Determine the (X, Y) coordinate at the center of the cell enclosing the given text.  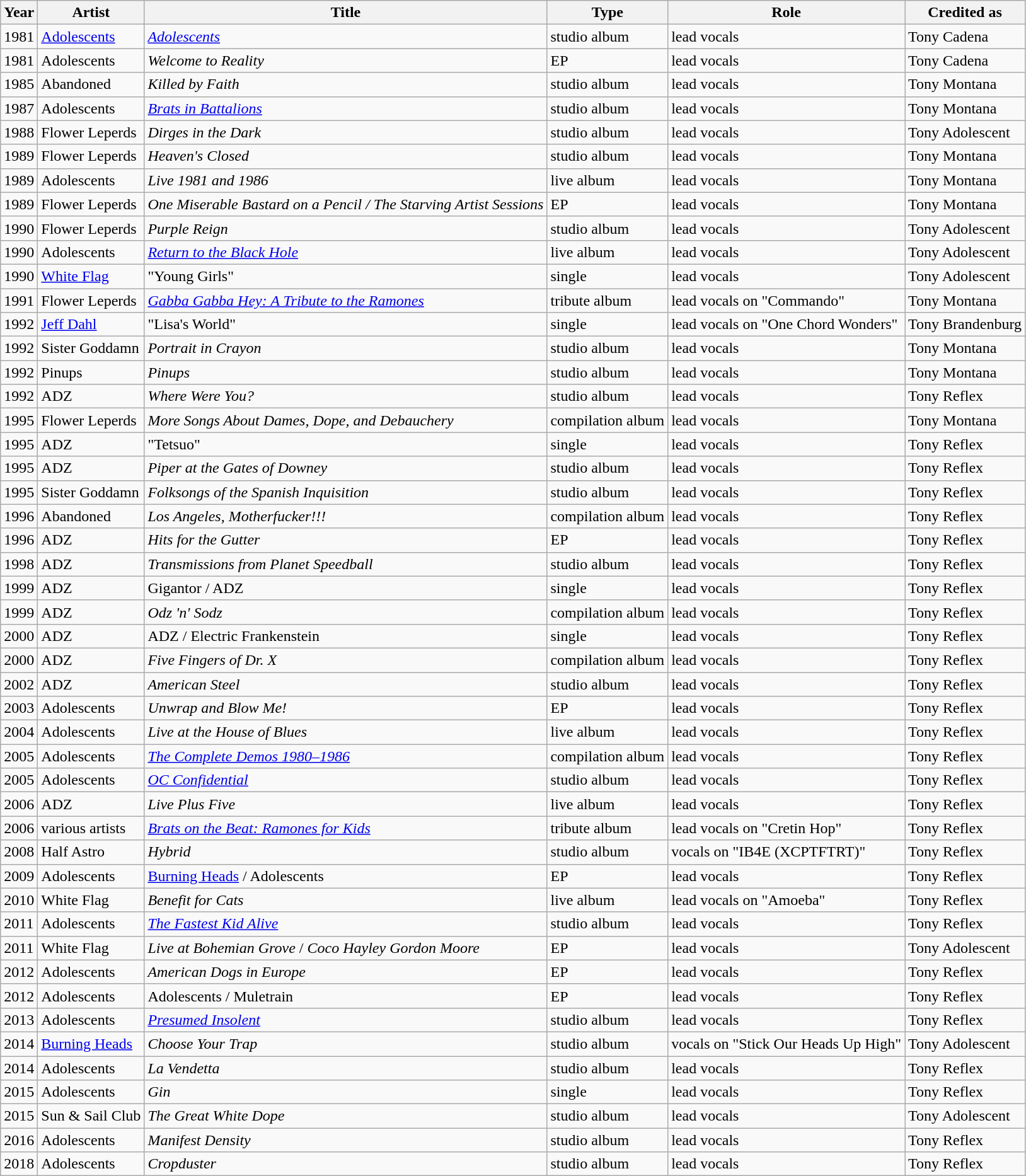
lead vocals on "Amoeba" (787, 900)
Burning Heads / Adolescents (345, 876)
2010 (19, 900)
Tony Brandenburg (965, 325)
One Miserable Bastard on a Pencil / The Starving Artist Sessions (345, 204)
1998 (19, 564)
The Great White Dope (345, 1116)
1985 (19, 84)
1991 (19, 301)
Return to the Black Hole (345, 252)
ADZ / Electric Frankenstein (345, 636)
Sun & Sail Club (91, 1116)
Los Angeles, Motherfucker!!! (345, 516)
American Dogs in Europe (345, 972)
Folksongs of the Spanish Inquisition (345, 492)
Welcome to Reality (345, 61)
Purple Reign (345, 228)
1987 (19, 108)
2003 (19, 708)
Heaven's Closed (345, 156)
Gabba Gabba Hey: A Tribute to the Ramones (345, 301)
lead vocals on "One Chord Wonders" (787, 325)
Choose Your Trap (345, 1044)
Artist (91, 13)
Cropduster (345, 1164)
various artists (91, 828)
Gigantor / ADZ (345, 588)
Role (787, 13)
2008 (19, 852)
Unwrap and Blow Me! (345, 708)
"Young Girls" (345, 276)
OC Confidential (345, 780)
Half Astro (91, 852)
lead vocals on "Commando" (787, 301)
Portrait in Crayon (345, 349)
2004 (19, 732)
Hybrid (345, 852)
La Vendetta (345, 1068)
The Fastest Kid Alive (345, 924)
2002 (19, 684)
2009 (19, 876)
Credited as (965, 13)
Year (19, 13)
Piper at the Gates of Downey (345, 468)
Gin (345, 1092)
Title (345, 13)
Live at Bohemian Grove / Coco Hayley Gordon Moore (345, 948)
Killed by Faith (345, 84)
American Steel (345, 684)
Live Plus Five (345, 804)
"Lisa's World" (345, 325)
Adolescents / Muletrain (345, 996)
Odz 'n' Sodz (345, 612)
lead vocals on "Cretin Hop" (787, 828)
2018 (19, 1164)
Type (608, 13)
The Complete Demos 1980–1986 (345, 756)
Where Were You? (345, 396)
Brats on the Beat: Ramones for Kids (345, 828)
Burning Heads (91, 1044)
Benefit for Cats (345, 900)
Brats in Battalions (345, 108)
vocals on "IB4E (XCPTFTRT)" (787, 852)
Manifest Density (345, 1140)
Live 1981 and 1986 (345, 180)
Presumed Insolent (345, 1020)
Dirges in the Dark (345, 132)
1988 (19, 132)
Hits for the Gutter (345, 540)
2016 (19, 1140)
Five Fingers of Dr. X (345, 660)
More Songs About Dames, Dope, and Debauchery (345, 420)
Jeff Dahl (91, 325)
2013 (19, 1020)
vocals on "Stick Our Heads Up High" (787, 1044)
Live at the House of Blues (345, 732)
Transmissions from Planet Speedball (345, 564)
"Tetsuo" (345, 444)
